Capture the cell that displays the provided text and extract its [x, y] central coordinate. 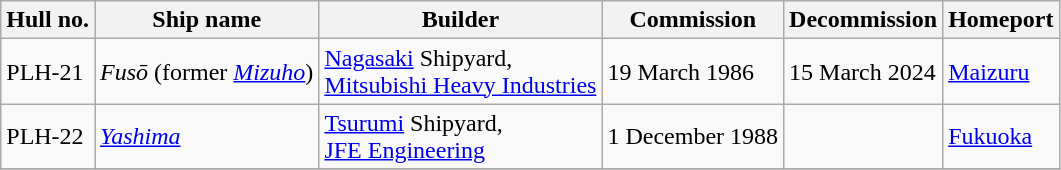
PLH-21 [48, 72]
15 March 2024 [864, 72]
Builder [460, 20]
PLH-22 [48, 136]
Fukuoka [1001, 136]
Tsurumi Shipyard, JFE Engineering [460, 136]
Yashima [207, 136]
Nagasaki Shipyard, Mitsubishi Heavy Industries [460, 72]
Fusō (former Mizuho) [207, 72]
Commission [693, 20]
19 March 1986 [693, 72]
Ship name [207, 20]
Homeport [1001, 20]
1 December 1988 [693, 136]
Hull no. [48, 20]
Decommission [864, 20]
Maizuru [1001, 72]
